From the cell containing the given text, extract its center point as (x, y) coordinate. 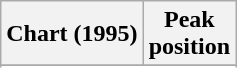
Chart (1995) (72, 34)
Peakposition (189, 34)
